From the cell containing the given text, extract its center point as [x, y] coordinate. 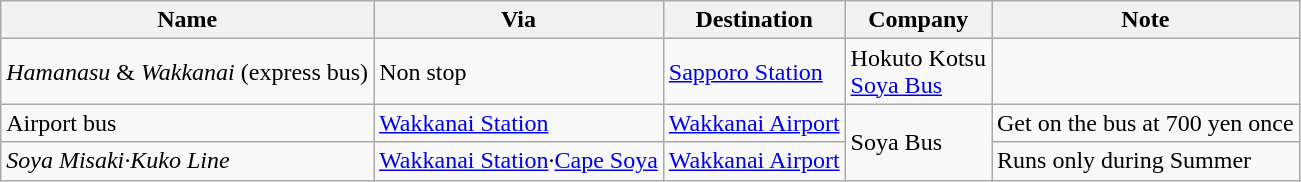
Hokuto KotsuSoya Bus [918, 72]
Wakkanai Station [519, 123]
Name [188, 20]
Hamanasu & Wakkanai (express bus) [188, 72]
Get on the bus at 700 yen once [1146, 123]
Sapporo Station [754, 72]
Wakkanai Station·Cape Soya [519, 161]
Runs only during Summer [1146, 161]
Via [519, 20]
Airport bus [188, 123]
Soya Misaki·Kuko Line [188, 161]
Non stop [519, 72]
Destination [754, 20]
Soya Bus [918, 142]
Company [918, 20]
Note [1146, 20]
